Provide the [x, y] coordinate of the cell's center where the given text is located.  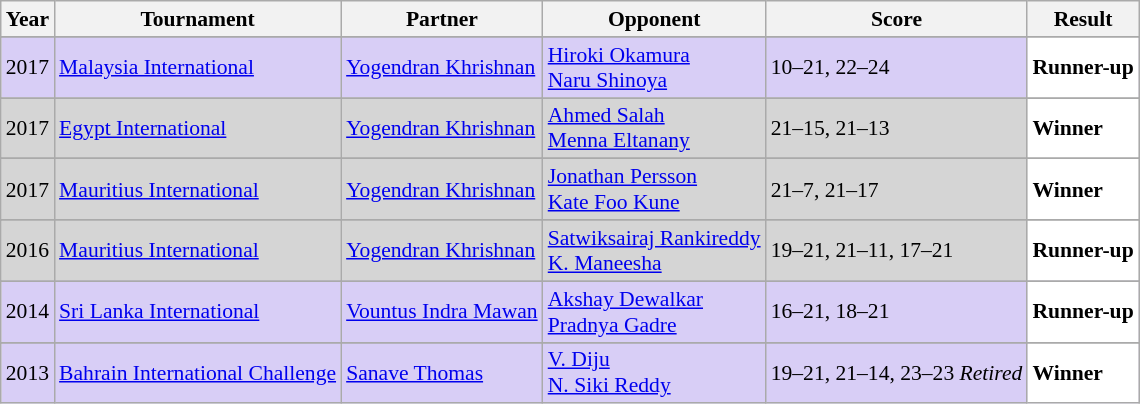
2014 [28, 312]
Result [1082, 19]
Akshay Dewalkar Pradnya Gadre [654, 312]
Opponent [654, 19]
21–15, 21–13 [897, 128]
V. Diju N. Siki Reddy [654, 372]
Year [28, 19]
Satwiksairaj Rankireddy K. Maneesha [654, 250]
21–7, 21–17 [897, 190]
Tournament [198, 19]
Malaysia International [198, 68]
Vountus Indra Mawan [442, 312]
2016 [28, 250]
Bahrain International Challenge [198, 372]
Sanave Thomas [442, 372]
16–21, 18–21 [897, 312]
Egypt International [198, 128]
Ahmed Salah Menna Eltanany [654, 128]
Partner [442, 19]
10–21, 22–24 [897, 68]
19–21, 21–14, 23–23 Retired [897, 372]
Score [897, 19]
Hiroki Okamura Naru Shinoya [654, 68]
2013 [28, 372]
Jonathan Persson Kate Foo Kune [654, 190]
19–21, 21–11, 17–21 [897, 250]
Sri Lanka International [198, 312]
